Locate the cell with the specified text and output its (x, y) center coordinate. 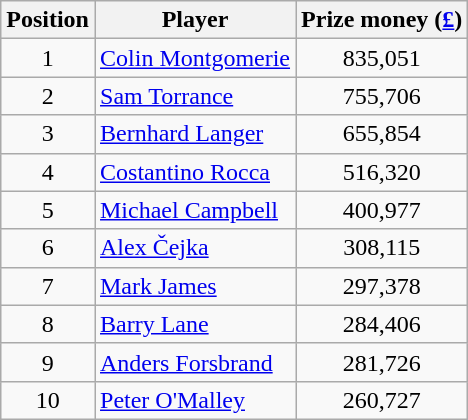
Position (48, 20)
281,726 (382, 362)
5 (48, 210)
284,406 (382, 324)
Barry Lane (194, 324)
Prize money (£) (382, 20)
308,115 (382, 248)
260,727 (382, 400)
Colin Montgomerie (194, 58)
9 (48, 362)
Mark James (194, 286)
10 (48, 400)
7 (48, 286)
516,320 (382, 172)
2 (48, 96)
835,051 (382, 58)
3 (48, 134)
755,706 (382, 96)
8 (48, 324)
400,977 (382, 210)
297,378 (382, 286)
Sam Torrance (194, 96)
Anders Forsbrand (194, 362)
655,854 (382, 134)
Bernhard Langer (194, 134)
Alex Čejka (194, 248)
Costantino Rocca (194, 172)
Player (194, 20)
6 (48, 248)
Peter O'Malley (194, 400)
Michael Campbell (194, 210)
4 (48, 172)
1 (48, 58)
